Return [X, Y] of the center of cell containing provided text 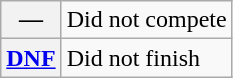
Did not compete [146, 20]
— [31, 20]
Did not finish [146, 58]
DNF [31, 58]
